Search for the cell housing the specified text and yield its (X, Y) center coordinate. 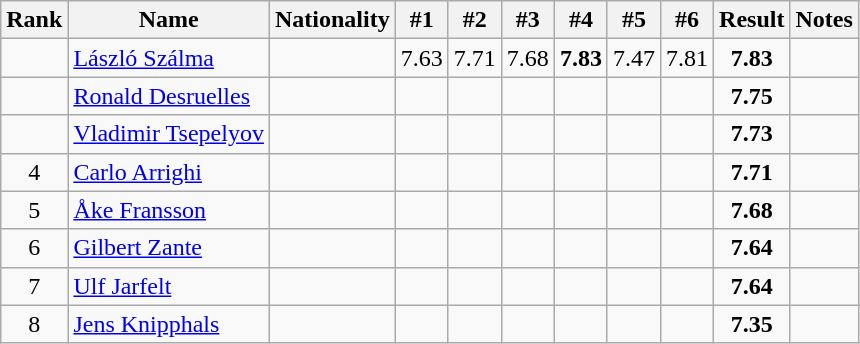
Result (752, 20)
#1 (422, 20)
Carlo Arrighi (169, 172)
7.35 (752, 324)
7.63 (422, 58)
7.73 (752, 134)
Ulf Jarfelt (169, 286)
6 (34, 248)
Vladimir Tsepelyov (169, 134)
László Szálma (169, 58)
Nationality (332, 20)
Notes (824, 20)
8 (34, 324)
7.75 (752, 96)
#3 (528, 20)
Rank (34, 20)
Gilbert Zante (169, 248)
#4 (580, 20)
Ronald Desruelles (169, 96)
#5 (634, 20)
7.47 (634, 58)
5 (34, 210)
#2 (474, 20)
#6 (686, 20)
4 (34, 172)
7 (34, 286)
7.81 (686, 58)
Åke Fransson (169, 210)
Jens Knipphals (169, 324)
Name (169, 20)
